Output the (x, y) coordinate of the center of the cell containing the given text.  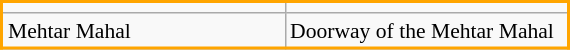
Doorway of the Mehtar Mahal (426, 31)
Mehtar Mahal (144, 31)
